Find where the given text appears and provide that cell's center as (x, y) coordinate. 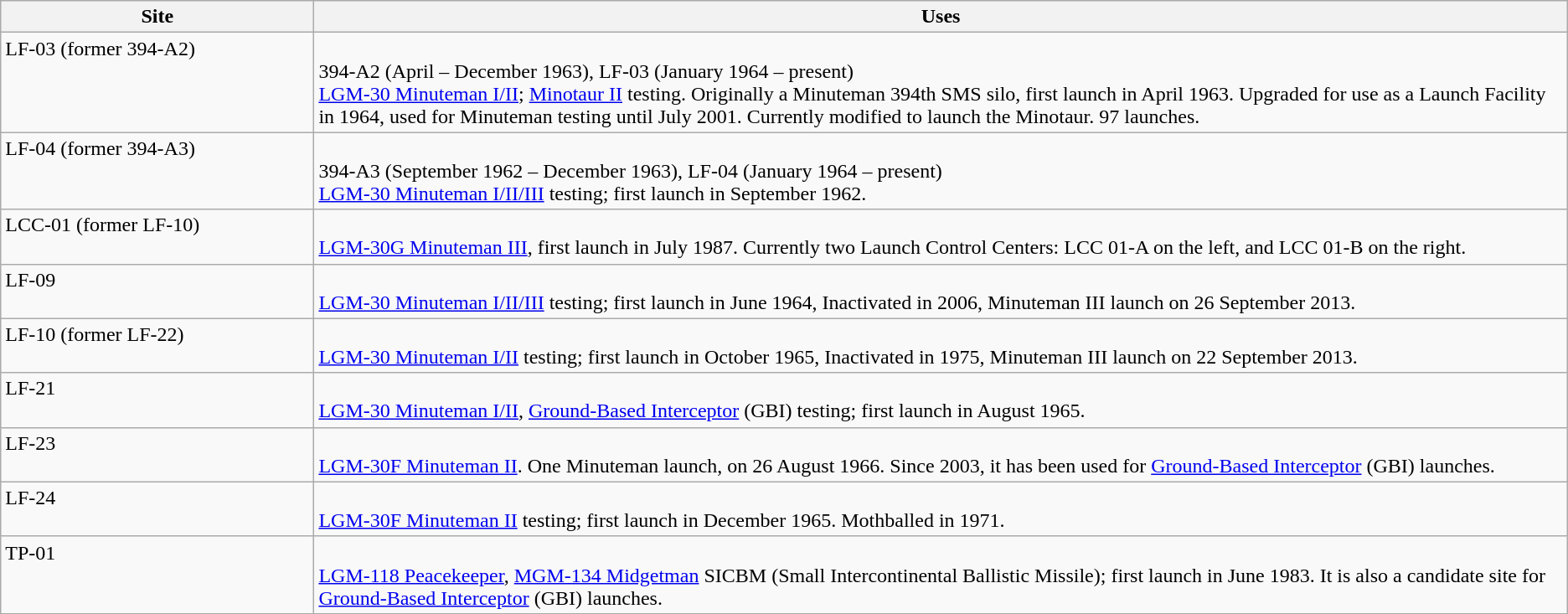
LCC-01 (former LF-10) (157, 236)
TP-01 (157, 575)
LGM-30 Minuteman I/II/III testing; first launch in June 1964, Inactivated in 2006, Minuteman III launch on 26 September 2013. (941, 292)
LGM-30F Minuteman II. One Minuteman launch, on 26 August 1966. Since 2003, it has been used for Ground-Based Interceptor (GBI) launches. (941, 454)
LF-23 (157, 454)
LF-10 (former LF-22) (157, 345)
LF-03 (former 394-A2) (157, 82)
LGM-30 Minuteman I/II testing; first launch in October 1965, Inactivated in 1975, Minuteman III launch on 22 September 2013. (941, 345)
LF-21 (157, 400)
LGM-30 Minuteman I/II, Ground-Based Interceptor (GBI) testing; first launch in August 1965. (941, 400)
LF-24 (157, 509)
LGM-30F Minuteman II testing; first launch in December 1965. Mothballed in 1971. (941, 509)
Site (157, 17)
394-A3 (September 1962 – December 1963), LF-04 (January 1964 – present)LGM-30 Minuteman I/II/III testing; first launch in September 1962. (941, 171)
LF-09 (157, 292)
Uses (941, 17)
LF-04 (former 394-A3) (157, 171)
LGM-30G Minuteman III, first launch in July 1987. Currently two Launch Control Centers: LCC 01-A on the left, and LCC 01-B on the right. (941, 236)
